Locate the cell with the specified text and output its [x, y] center coordinate. 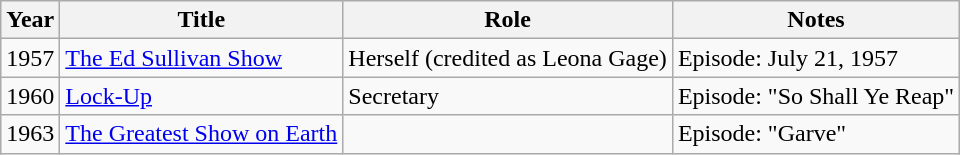
1960 [30, 96]
Secretary [508, 96]
1957 [30, 58]
Title [202, 20]
Lock-Up [202, 96]
Episode: July 21, 1957 [816, 58]
1963 [30, 134]
The Greatest Show on Earth [202, 134]
Role [508, 20]
Episode: "Garve" [816, 134]
Episode: "So Shall Ye Reap" [816, 96]
The Ed Sullivan Show [202, 58]
Herself (credited as Leona Gage) [508, 58]
Year [30, 20]
Notes [816, 20]
